Provide the [x, y] coordinate of the cell's center where the given text is located.  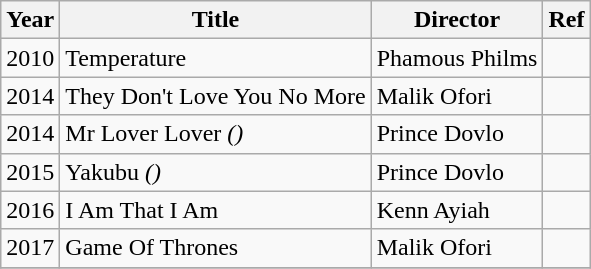
Year [30, 20]
Title [216, 20]
Kenn Ayiah [457, 210]
Game Of Thrones [216, 248]
2016 [30, 210]
I Am That I Am [216, 210]
2015 [30, 172]
Director [457, 20]
Yakubu () [216, 172]
2010 [30, 58]
Mr Lover Lover () [216, 134]
Temperature [216, 58]
2017 [30, 248]
Ref [566, 20]
Phamous Philms [457, 58]
They Don't Love You No More [216, 96]
